Search for the cell housing the specified text and yield its [X, Y] center coordinate. 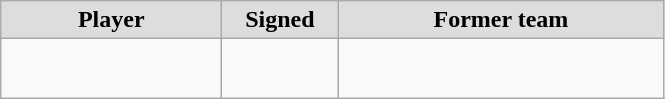
Player [112, 20]
Former team [501, 20]
Signed [280, 20]
